Provide the [X, Y] coordinate of the cell's center where the given text is located.  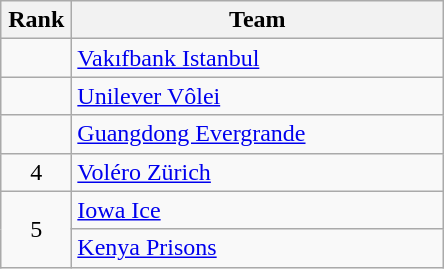
Rank [36, 20]
Iowa Ice [258, 210]
Voléro Zürich [258, 172]
Guangdong Evergrande [258, 134]
Team [258, 20]
5 [36, 229]
Vakıfbank Istanbul [258, 58]
Unilever Vôlei [258, 96]
Kenya Prisons [258, 248]
4 [36, 172]
